Identify which cell holds the provided text, then report its (X, Y) central coordinate. 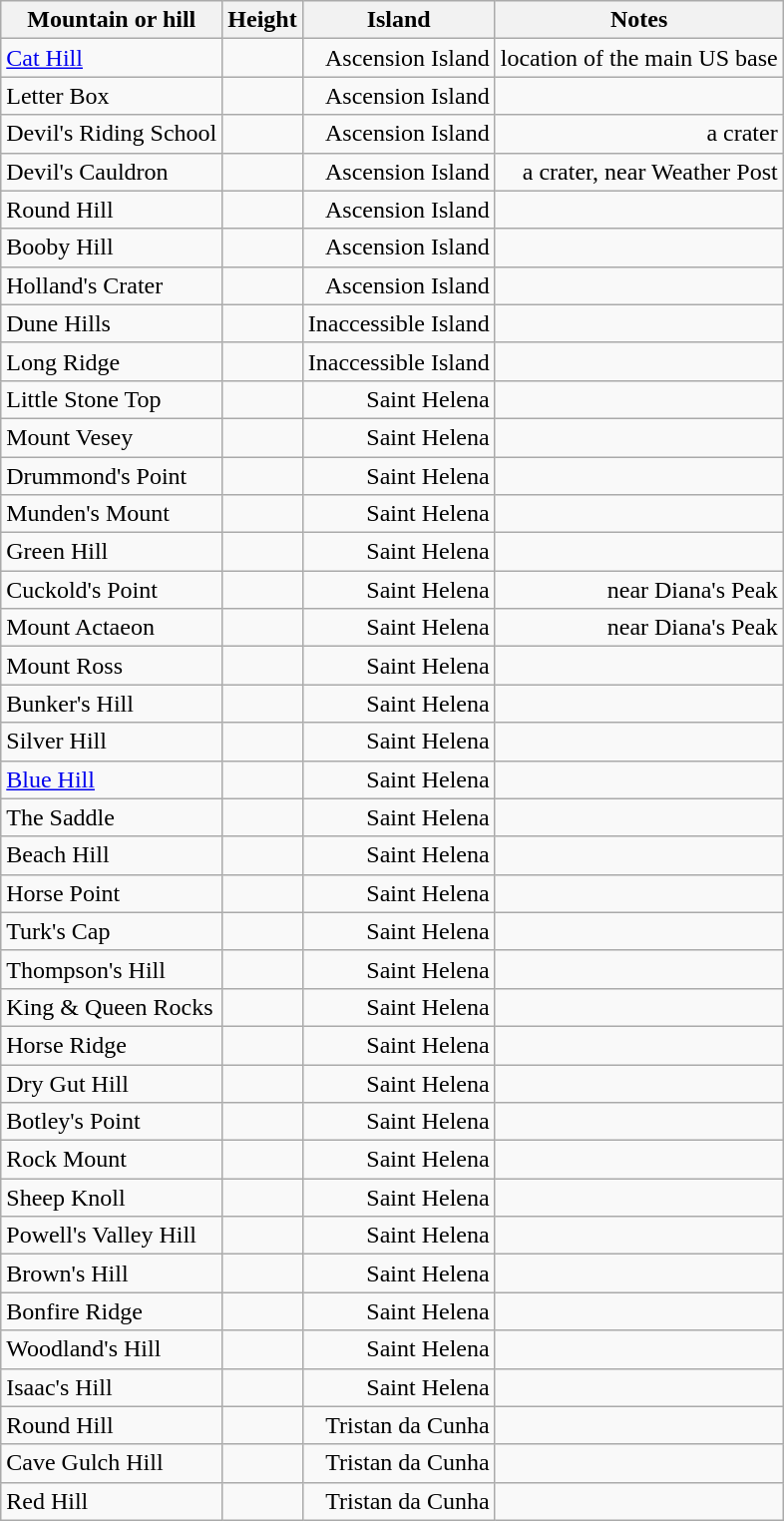
Devil's Riding School (112, 134)
Thompson's Hill (112, 969)
The Saddle (112, 817)
Woodland's Hill (112, 1349)
Red Hill (112, 1501)
Rock Mount (112, 1160)
Munden's Mount (112, 514)
Island (399, 20)
Notes (638, 20)
Brown's Hill (112, 1273)
Mount Actaeon (112, 628)
Beach Hill (112, 855)
Cave Gulch Hill (112, 1463)
a crater, near Weather Post (638, 172)
Devil's Cauldron (112, 172)
Mountain or hill (112, 20)
Turk's Cap (112, 931)
Height (262, 20)
Bonfire Ridge (112, 1311)
King & Queen Rocks (112, 1007)
Isaac's Hill (112, 1387)
Booby Hill (112, 248)
Powell's Valley Hill (112, 1236)
Drummond's Point (112, 476)
Blue Hill (112, 779)
Mount Ross (112, 666)
Green Hill (112, 552)
Long Ridge (112, 361)
Dune Hills (112, 323)
Mount Vesey (112, 437)
Bunker's Hill (112, 704)
Cuckold's Point (112, 590)
a crater (638, 134)
Little Stone Top (112, 399)
Holland's Crater (112, 285)
Botley's Point (112, 1122)
Dry Gut Hill (112, 1083)
Cat Hill (112, 58)
Sheep Knoll (112, 1198)
location of the main US base (638, 58)
Horse Ridge (112, 1045)
Horse Point (112, 893)
Letter Box (112, 96)
Silver Hill (112, 742)
